Output the (X, Y) coordinate of the center of the cell containing the given text.  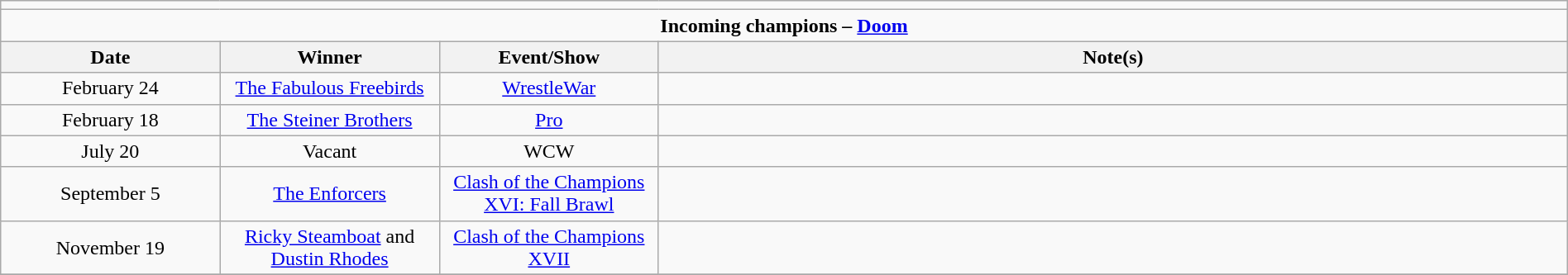
Clash of the Champions XVI: Fall Brawl (549, 193)
Winner (329, 57)
November 19 (111, 248)
Pro (549, 120)
Ricky Steamboat and Dustin Rhodes (329, 248)
WCW (549, 151)
Note(s) (1113, 57)
September 5 (111, 193)
July 20 (111, 151)
February 24 (111, 88)
February 18 (111, 120)
The Steiner Brothers (329, 120)
Event/Show (549, 57)
The Fabulous Freebirds (329, 88)
Clash of the Champions XVII (549, 248)
Vacant (329, 151)
Date (111, 57)
The Enforcers (329, 193)
Incoming champions – Doom (784, 26)
WrestleWar (549, 88)
